Output the (X, Y) coordinate of the center of the cell containing the given text.  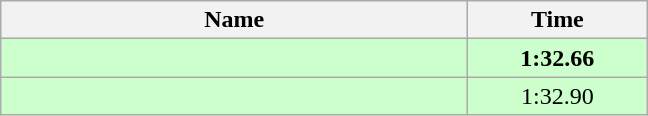
1:32.66 (558, 58)
Time (558, 20)
1:32.90 (558, 96)
Name (234, 20)
